From the cell containing the given text, extract its center point as (x, y) coordinate. 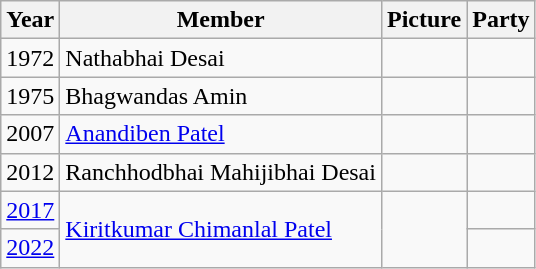
Kiritkumar Chimanlal Patel (221, 229)
2007 (30, 134)
Ranchhodbhai Mahijibhai Desai (221, 172)
1975 (30, 96)
Bhagwandas Amin (221, 96)
2012 (30, 172)
Nathabhai Desai (221, 58)
Member (221, 20)
Anandiben Patel (221, 134)
Party (501, 20)
2017 (30, 210)
2022 (30, 248)
1972 (30, 58)
Picture (424, 20)
Year (30, 20)
